Detect which cell encompasses the target text, then output its [X, Y] center coordinate. 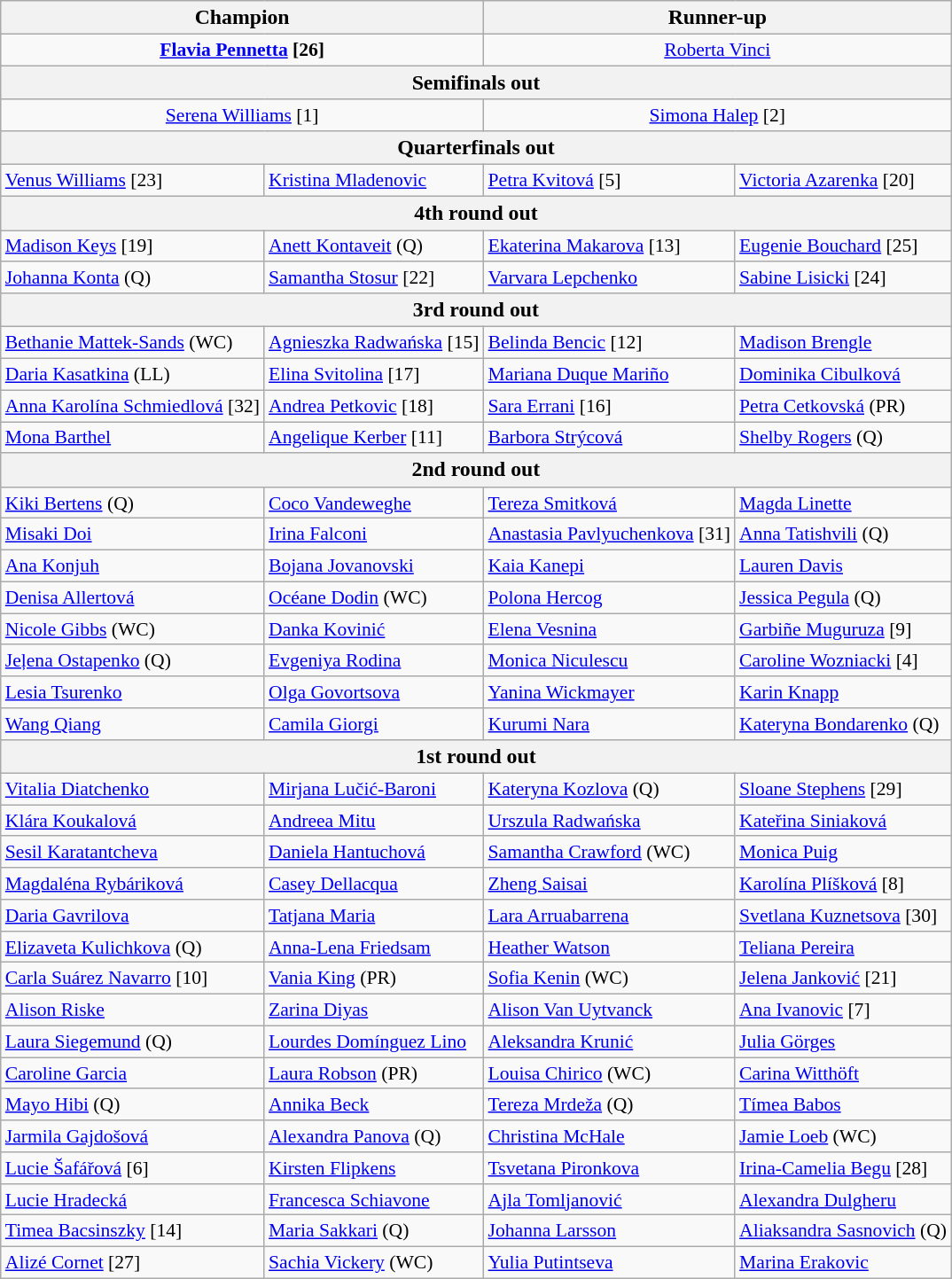
Tereza Mrdeža (Q) [610, 1105]
Olga Govortsova [374, 692]
Tsvetana Pironkova [610, 1168]
Louisa Chirico (WC) [610, 1073]
Anna-Lena Friedsam [374, 948]
Mona Barthel [133, 438]
Sachia Vickery (WC) [374, 1263]
Laura Siegemund (Q) [133, 1042]
Zheng Saisai [610, 884]
Venus Williams [23] [133, 181]
Alison Van Uytvanck [610, 1010]
Alexandra Panova (Q) [374, 1136]
Wang Qiang [133, 724]
Belinda Bencic [12] [610, 343]
Alexandra Dulgheru [843, 1200]
Lucie Hradecká [133, 1200]
Daria Gavrilova [133, 916]
Aliaksandra Sasnovich (Q) [843, 1231]
Lara Arruabarrena [610, 916]
Lourdes Domínguez Lino [374, 1042]
Karin Knapp [843, 692]
Caroline Garcia [133, 1073]
Tereza Smitková [610, 503]
Irina-Camelia Begu [28] [843, 1168]
Samantha Crawford (WC) [610, 853]
Monica Niculescu [610, 661]
Magda Linette [843, 503]
Urszula Radwańska [610, 821]
Christina McHale [610, 1136]
Jamie Loeb (WC) [843, 1136]
Semifinals out [476, 83]
Barbora Strýcová [610, 438]
Annika Beck [374, 1105]
Heather Watson [610, 948]
Sara Errani [16] [610, 406]
Nicole Gibbs (WC) [133, 629]
Angelique Kerber [11] [374, 438]
Francesca Schiavone [374, 1200]
Elena Vesnina [610, 629]
Jelena Janković [21] [843, 979]
Lauren Davis [843, 566]
Kateryna Kozlova (Q) [610, 790]
Ekaterina Makarova [13] [610, 246]
Kateryna Bondarenko (Q) [843, 724]
Carina Witthöft [843, 1073]
Irina Falconi [374, 534]
Maria Sakkari (Q) [374, 1231]
2nd round out [476, 471]
Sloane Stephens [29] [843, 790]
1st round out [476, 757]
Garbiñe Muguruza [9] [843, 629]
Dominika Cibulková [843, 375]
Kaia Kanepi [610, 566]
Anastasia Pavlyuchenkova [31] [610, 534]
Anna Tatishvili (Q) [843, 534]
Carla Suárez Navarro [10] [133, 979]
Klára Koukalová [133, 821]
Flavia Pennetta [26] [243, 51]
Aleksandra Krunić [610, 1042]
Elizaveta Kulichkova (Q) [133, 948]
Quarterfinals out [476, 148]
Andreea Mitu [374, 821]
Sofia Kenin (WC) [610, 979]
Samantha Stosur [22] [374, 278]
Sesil Karatantcheva [133, 853]
3rd round out [476, 310]
Kristina Mladenovic [374, 181]
Julia Görges [843, 1042]
Johanna Larsson [610, 1231]
Kirsten Flipkens [374, 1168]
Vania King (PR) [374, 979]
Lucie Šafářová [6] [133, 1168]
Madison Brengle [843, 343]
Runner-up [718, 18]
Champion [243, 18]
Ana Ivanovic [7] [843, 1010]
Jarmila Gajdošová [133, 1136]
Yanina Wickmayer [610, 692]
Lesia Tsurenko [133, 692]
Madison Keys [19] [133, 246]
Monica Puig [843, 853]
Tímea Babos [843, 1105]
Bethanie Mattek-Sands (WC) [133, 343]
Magdaléna Rybáriková [133, 884]
Jeļena Ostapenko (Q) [133, 661]
Johanna Konta (Q) [133, 278]
Mirjana Lučić-Baroni [374, 790]
Mayo Hibi (Q) [133, 1105]
Kurumi Nara [610, 724]
Danka Kovinić [374, 629]
Ana Konjuh [133, 566]
Simona Halep [2] [718, 116]
Mariana Duque Mariño [610, 375]
Shelby Rogers (Q) [843, 438]
Laura Robson (PR) [374, 1073]
Marina Erakovic [843, 1263]
Tatjana Maria [374, 916]
Teliana Pereira [843, 948]
Bojana Jovanovski [374, 566]
Yulia Putintseva [610, 1263]
Anna Karolína Schmiedlová [32] [133, 406]
Daria Kasatkina (LL) [133, 375]
Alison Riske [133, 1010]
Vitalia Diatchenko [133, 790]
Daniela Hantuchová [374, 853]
Caroline Wozniacki [4] [843, 661]
Petra Kvitová [5] [610, 181]
Andrea Petkovic [18] [374, 406]
Misaki Doi [133, 534]
Petra Cetkovská (PR) [843, 406]
Zarina Diyas [374, 1010]
Polona Hercog [610, 597]
Kiki Bertens (Q) [133, 503]
Kateřina Siniaková [843, 821]
Coco Vandeweghe [374, 503]
Karolína Plíšková [8] [843, 884]
Sabine Lisicki [24] [843, 278]
Victoria Azarenka [20] [843, 181]
Elina Svitolina [17] [374, 375]
Anett Kontaveit (Q) [374, 246]
Serena Williams [1] [243, 116]
Eugenie Bouchard [25] [843, 246]
Casey Dellacqua [374, 884]
Ajla Tomljanović [610, 1200]
Camila Giorgi [374, 724]
Svetlana Kuznetsova [30] [843, 916]
Evgeniya Rodina [374, 661]
Roberta Vinci [718, 51]
Timea Bacsinszky [14] [133, 1231]
Jessica Pegula (Q) [843, 597]
Agnieszka Radwańska [15] [374, 343]
Denisa Allertová [133, 597]
Océane Dodin (WC) [374, 597]
Varvara Lepchenko [610, 278]
4th round out [476, 214]
Alizé Cornet [27] [133, 1263]
